From the cell containing the given text, extract its center point as [x, y] coordinate. 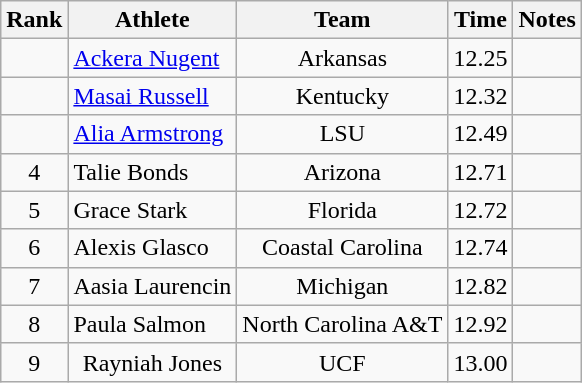
8 [34, 324]
Alexis Glasco [152, 248]
Rayniah Jones [152, 362]
Paula Salmon [152, 324]
Masai Russell [152, 96]
12.49 [480, 134]
Alia Armstrong [152, 134]
12.71 [480, 172]
12.74 [480, 248]
Michigan [342, 286]
12.32 [480, 96]
7 [34, 286]
Grace Stark [152, 210]
12.92 [480, 324]
9 [34, 362]
North Carolina A&T [342, 324]
Rank [34, 20]
Florida [342, 210]
Time [480, 20]
Coastal Carolina [342, 248]
Arkansas [342, 58]
Ackera Nugent [152, 58]
12.72 [480, 210]
Kentucky [342, 96]
UCF [342, 362]
Notes [547, 20]
12.25 [480, 58]
LSU [342, 134]
4 [34, 172]
5 [34, 210]
Aasia Laurencin [152, 286]
Arizona [342, 172]
13.00 [480, 362]
6 [34, 248]
Talie Bonds [152, 172]
Team [342, 20]
Athlete [152, 20]
12.82 [480, 286]
